From the cell containing the given text, extract its center point as [X, Y] coordinate. 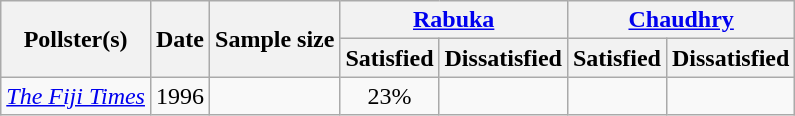
The Fiji Times [76, 96]
1996 [180, 96]
Chaudhry [680, 20]
23% [390, 96]
Pollster(s) [76, 39]
Sample size [275, 39]
Rabuka [454, 20]
Date [180, 39]
